Extract the (X, Y) coordinate from the center of the cell holding the provided text.  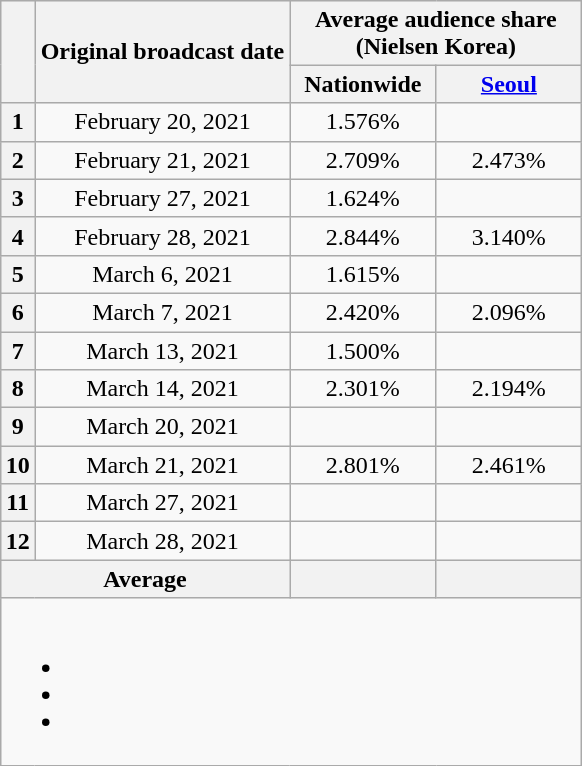
March 6, 2021 (162, 274)
Nationwide (363, 84)
Average audience share(Nielsen Korea) (436, 32)
Average (145, 579)
11 (18, 503)
February 27, 2021 (162, 198)
10 (18, 465)
2.420% (363, 312)
2.461% (509, 465)
2.709% (363, 160)
Seoul (509, 84)
March 21, 2021 (162, 465)
3.140% (509, 236)
March 27, 2021 (162, 503)
March 28, 2021 (162, 541)
March 20, 2021 (162, 427)
2.844% (363, 236)
February 28, 2021 (162, 236)
6 (18, 312)
1.500% (363, 351)
2.194% (509, 389)
2 (18, 160)
3 (18, 198)
February 21, 2021 (162, 160)
5 (18, 274)
Original broadcast date (162, 52)
8 (18, 389)
2.301% (363, 389)
1.624% (363, 198)
12 (18, 541)
1 (18, 122)
1.576% (363, 122)
March 7, 2021 (162, 312)
March 14, 2021 (162, 389)
February 20, 2021 (162, 122)
9 (18, 427)
March 13, 2021 (162, 351)
4 (18, 236)
2.801% (363, 465)
2.473% (509, 160)
2.096% (509, 312)
7 (18, 351)
1.615% (363, 274)
